From the cell containing the given text, extract its center point as [x, y] coordinate. 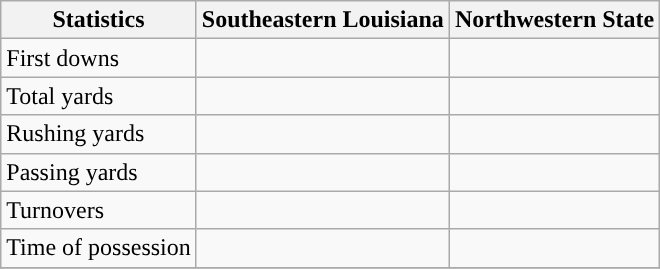
Time of possession [99, 248]
Rushing yards [99, 134]
Turnovers [99, 210]
Northwestern State [554, 20]
Southeastern Louisiana [322, 20]
Passing yards [99, 172]
First downs [99, 58]
Total yards [99, 96]
Statistics [99, 20]
